Determine the (x, y) coordinate at the center of the cell enclosing the given text.  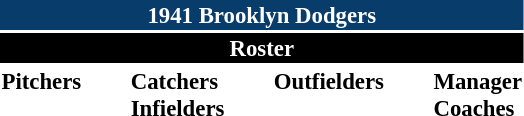
Roster (262, 48)
1941 Brooklyn Dodgers (262, 15)
